From the cell containing the given text, extract its center point as (X, Y) coordinate. 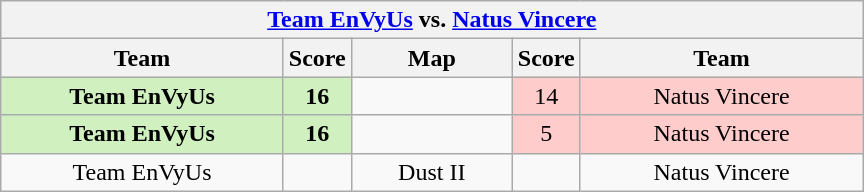
Map (432, 58)
5 (546, 134)
Dust II (432, 172)
14 (546, 96)
Team EnVyUs vs. Natus Vincere (432, 20)
